Detect which cell encompasses the target text, then output its (x, y) center coordinate. 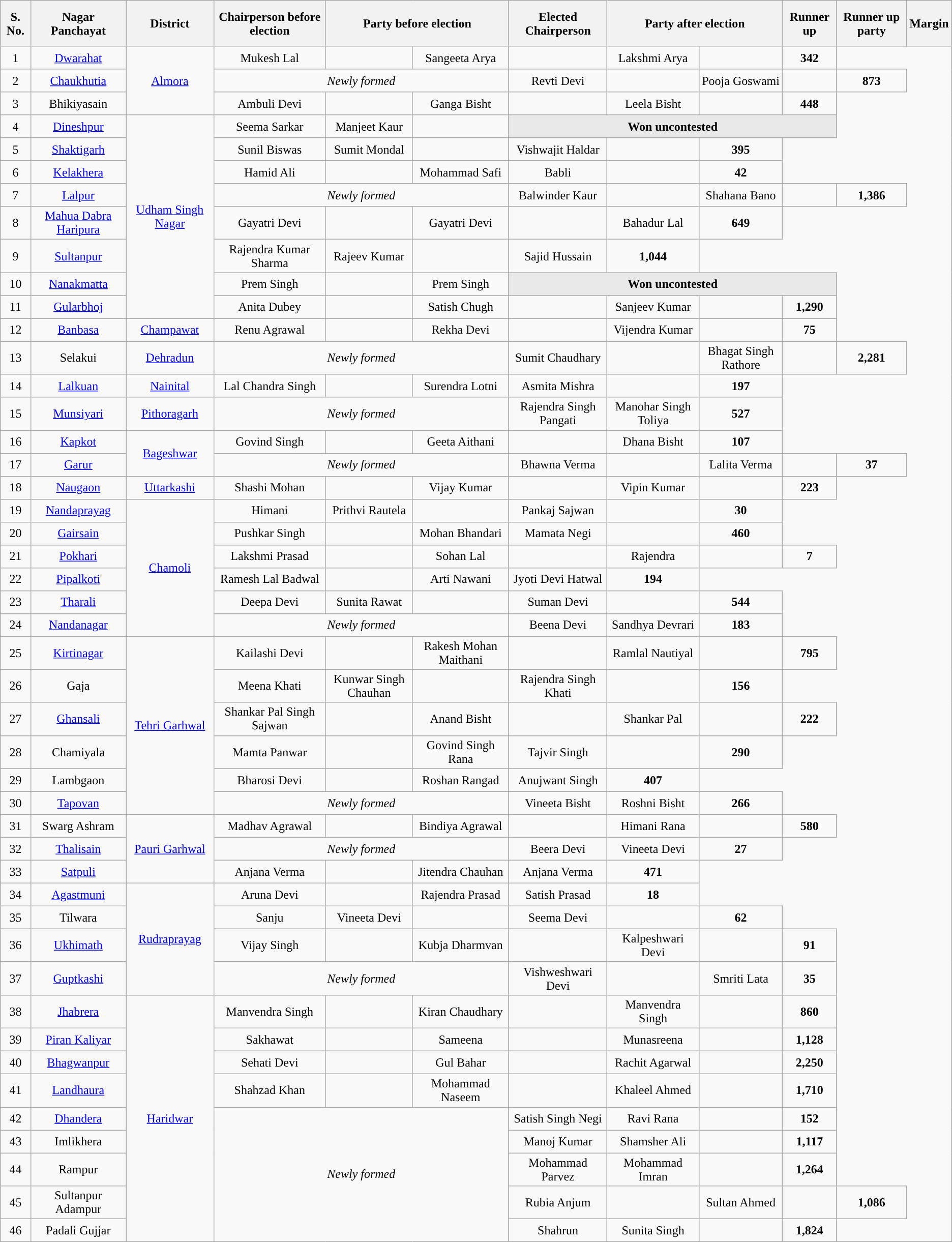
Mohammad Naseem (461, 1090)
Ambuli Devi (270, 104)
Pushkar Singh (270, 533)
183 (740, 625)
44 (15, 1169)
Vishweshwari Devi (557, 979)
Dhandera (78, 1118)
873 (872, 80)
Selakui (78, 358)
9 (15, 256)
Rudraprayag (170, 939)
Thalisain (78, 848)
Bhikiyasain (78, 104)
Chaukhutia (78, 80)
580 (810, 826)
290 (740, 752)
26 (15, 686)
2,281 (872, 358)
4 (15, 126)
Bhagat Singh Rathore (740, 358)
Dhana Bisht (653, 441)
Lambgaon (78, 780)
1,386 (872, 195)
Himani Rana (653, 826)
Sehati Devi (270, 1062)
Ganga Bisht (461, 104)
Sunita Singh (653, 1231)
Munsiyari (78, 414)
16 (15, 441)
Revti Devi (557, 80)
Mahua Dabra Haripura (78, 223)
Lakshmi Prasad (270, 556)
41 (15, 1090)
45 (15, 1202)
107 (740, 441)
1,824 (810, 1231)
Sultanpur Adampur (78, 1202)
Lakshmi Arya (653, 58)
17 (15, 465)
32 (15, 848)
Balwinder Kaur (557, 195)
Govind Singh (270, 441)
Geeta Aithani (461, 441)
Smriti Lata (740, 979)
Pithoragarh (170, 414)
34 (15, 894)
Arti Nawani (461, 579)
Sohan Lal (461, 556)
Sanju (270, 918)
Tharali (78, 602)
342 (810, 58)
Kalpeshwari Devi (653, 945)
407 (653, 780)
Imlikhera (78, 1141)
Manjeet Kaur (369, 126)
Sameena (461, 1040)
Nagar Panchayat (78, 23)
Kubja Dharmvan (461, 945)
1,044 (653, 256)
Tehri Garhwal (170, 725)
Lalkuan (78, 386)
Tapovan (78, 803)
39 (15, 1040)
Sunil Biswas (270, 150)
Vishwajit Haldar (557, 150)
Nandanagar (78, 625)
Shankar Pal (653, 719)
Roshni Bisht (653, 803)
Roshan Rangad (461, 780)
Satish Singh Negi (557, 1118)
471 (653, 872)
1 (15, 58)
62 (740, 918)
Party before election (417, 23)
Shankar Pal Singh Sajwan (270, 719)
36 (15, 945)
Gularbhoj (78, 307)
31 (15, 826)
Kirtinagar (78, 653)
Babli (557, 172)
Kelakhera (78, 172)
Bahadur Lal (653, 223)
Leela Bisht (653, 104)
Guptkashi (78, 979)
Rajendra Prasad (461, 894)
Chamoli (170, 568)
Pokhari (78, 556)
Munasreena (653, 1040)
12 (15, 330)
Mamta Panwar (270, 752)
Sultan Ahmed (740, 1202)
Garur (78, 465)
Almora (170, 80)
Gaja (78, 686)
Shahzad Khan (270, 1090)
Runner up (810, 23)
Bharosi Devi (270, 780)
Rekha Devi (461, 330)
Banbasa (78, 330)
Pipalkoti (78, 579)
Kapkot (78, 441)
Satish Chugh (461, 307)
Sandhya Devrari (653, 625)
Bhagwanpur (78, 1062)
Manohar Singh Toliya (653, 414)
Chairperson before election (270, 23)
Ukhimath (78, 945)
Rajendra Singh Pangati (557, 414)
Jitendra Chauhan (461, 872)
22 (15, 579)
Sumit Mondal (369, 150)
Kailashi Devi (270, 653)
Rachit Agarwal (653, 1062)
23 (15, 602)
11 (15, 307)
Himani (270, 511)
Party after election (695, 23)
Bageshwar (170, 453)
Naugaon (78, 487)
40 (15, 1062)
Padali Gujjar (78, 1231)
46 (15, 1231)
91 (810, 945)
Jhabrera (78, 1011)
448 (810, 104)
Piran Kaliyar (78, 1040)
Shahrun (557, 1231)
6 (15, 172)
Nandaprayag (78, 511)
Bhawna Verma (557, 465)
1,117 (810, 1141)
75 (810, 330)
Anujwant Singh (557, 780)
Mukesh Lal (270, 58)
223 (810, 487)
Kunwar Singh Chauhan (369, 686)
S. No. (15, 23)
District (170, 23)
2,250 (810, 1062)
21 (15, 556)
649 (740, 223)
14 (15, 386)
Seema Devi (557, 918)
1,710 (810, 1090)
Hamid Ali (270, 172)
460 (740, 533)
Manoj Kumar (557, 1141)
Lal Chandra Singh (270, 386)
Satish Prasad (557, 894)
Agastmuni (78, 894)
2 (15, 80)
Tajvir Singh (557, 752)
15 (15, 414)
Vineeta Bisht (557, 803)
Rajeev Kumar (369, 256)
Aruna Devi (270, 894)
Dineshpur (78, 126)
Suman Devi (557, 602)
Kiran Chaudhary (461, 1011)
8 (15, 223)
Renu Agrawal (270, 330)
Vijendra Kumar (653, 330)
1,290 (810, 307)
Gul Bahar (461, 1062)
156 (740, 686)
38 (15, 1011)
152 (810, 1118)
Meena Khati (270, 686)
Rajendra (653, 556)
860 (810, 1011)
Rajendra Kumar Sharma (270, 256)
Khaleel Ahmed (653, 1090)
527 (740, 414)
20 (15, 533)
Surendra Lotni (461, 386)
Ghansali (78, 719)
Prithvi Rautela (369, 511)
Udham Singh Nagar (170, 217)
395 (740, 150)
Vijay Singh (270, 945)
13 (15, 358)
Rakesh Mohan Maithani (461, 653)
Rampur (78, 1169)
Lalpur (78, 195)
Shamsher Ali (653, 1141)
Haridwar (170, 1118)
1,128 (810, 1040)
Ramlal Nautiyal (653, 653)
Madhav Agrawal (270, 826)
Gairsain (78, 533)
Pooja Goswami (740, 80)
Vijay Kumar (461, 487)
3 (15, 104)
1,086 (872, 1202)
197 (740, 386)
Mohammad Imran (653, 1169)
Tilwara (78, 918)
Shashi Mohan (270, 487)
Sanjeev Kumar (653, 307)
Sultanpur (78, 256)
Champawat (170, 330)
Shaktigarh (78, 150)
Chamiyala (78, 752)
Lalita Verma (740, 465)
5 (15, 150)
Uttarkashi (170, 487)
Deepa Devi (270, 602)
Anand Bisht (461, 719)
795 (810, 653)
Mamata Negi (557, 533)
Mohan Bhandari (461, 533)
Sunita Rawat (369, 602)
Asmita Mishra (557, 386)
29 (15, 780)
25 (15, 653)
Govind Singh Rana (461, 752)
Bindiya Agrawal (461, 826)
Sakhawat (270, 1040)
Landhaura (78, 1090)
24 (15, 625)
Rubia Anjum (557, 1202)
Ravi Rana (653, 1118)
Ramesh Lal Badwal (270, 579)
Seema Sarkar (270, 126)
266 (740, 803)
Dwarahat (78, 58)
Anita Dubey (270, 307)
Dehradun (170, 358)
Sajid Hussain (557, 256)
Nainital (170, 386)
Mohammad Parvez (557, 1169)
Mohammad Safi (461, 172)
28 (15, 752)
194 (653, 579)
222 (810, 719)
Pankaj Sajwan (557, 511)
Beena Devi (557, 625)
1,264 (810, 1169)
43 (15, 1141)
Elected Chairperson (557, 23)
Shahana Bano (740, 195)
Sumit Chaudhary (557, 358)
Nanakmatta (78, 284)
Pauri Garhwal (170, 848)
Beera Devi (557, 848)
Vipin Kumar (653, 487)
Satpuli (78, 872)
Swarg Ashram (78, 826)
Runner up party (872, 23)
Rajendra Singh Khati (557, 686)
Jyoti Devi Hatwal (557, 579)
33 (15, 872)
19 (15, 511)
10 (15, 284)
544 (740, 602)
Margin (930, 23)
Sangeeta Arya (461, 58)
